Determine the [X, Y] coordinate at the center of the cell enclosing the given text.  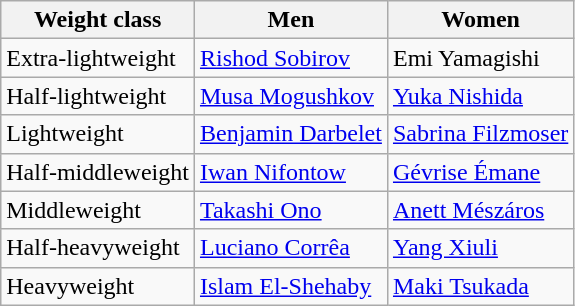
Middleweight [98, 210]
Benjamin Darbelet [290, 134]
Women [480, 20]
Anett Mészáros [480, 210]
Half-lightweight [98, 96]
Lightweight [98, 134]
Iwan Nifontow [290, 172]
Luciano Corrêa [290, 248]
Gévrise Émane [480, 172]
Sabrina Filzmoser [480, 134]
Emi Yamagishi [480, 58]
Weight class [98, 20]
Extra-lightweight [98, 58]
Maki Tsukada [480, 286]
Half-heavyweight [98, 248]
Takashi Ono [290, 210]
Rishod Sobirov [290, 58]
Half-middleweight [98, 172]
Musa Mogushkov [290, 96]
Heavyweight [98, 286]
Yang Xiuli [480, 248]
Islam El-Shehaby [290, 286]
Men [290, 20]
Yuka Nishida [480, 96]
